Search for the cell housing the specified text and yield its [X, Y] center coordinate. 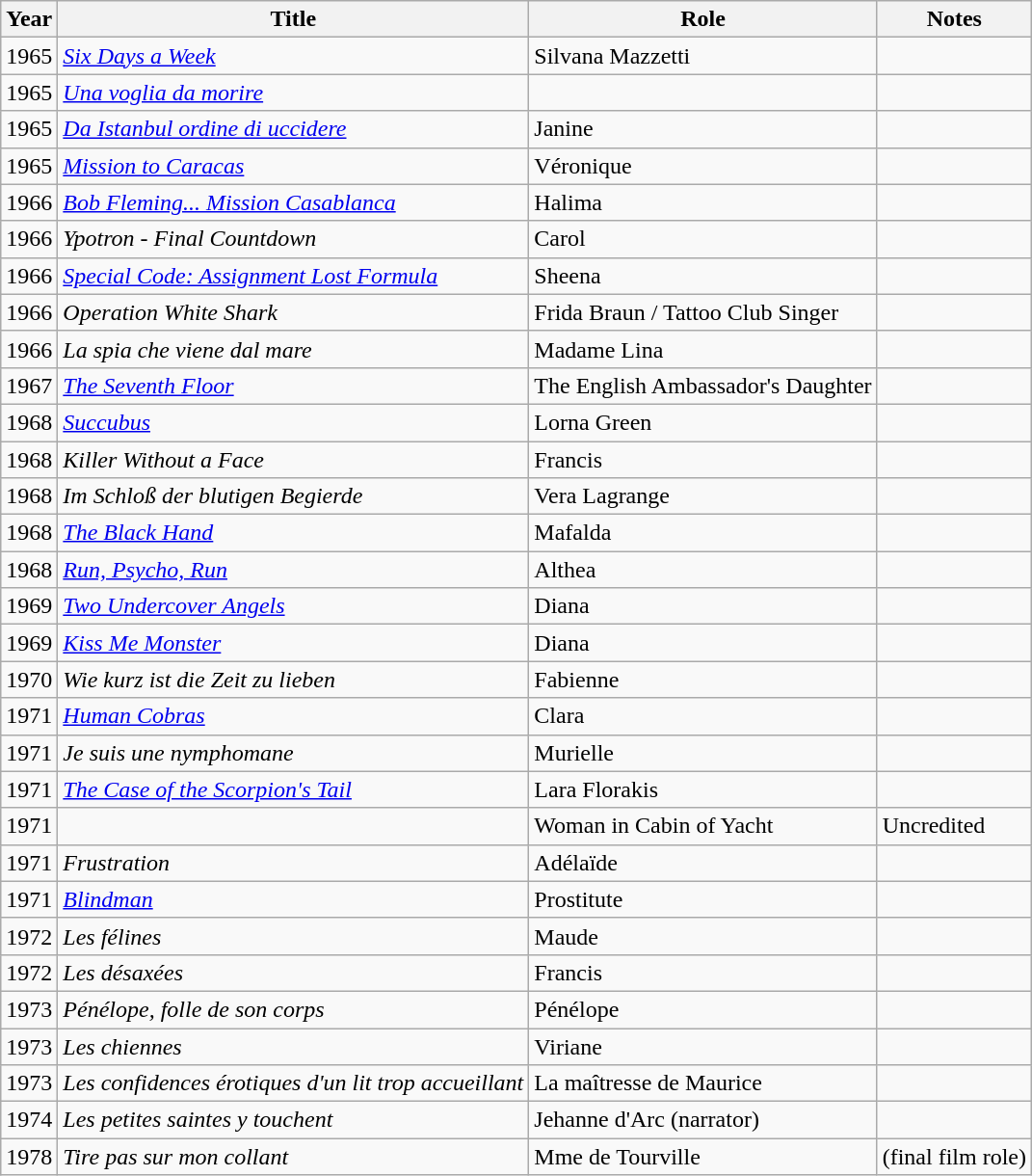
Notes [954, 19]
Ypotron - Final Countdown [293, 239]
Title [293, 19]
Janine [703, 129]
Succubus [293, 422]
Althea [703, 570]
Uncredited [954, 826]
Madame Lina [703, 349]
Prostitute [703, 899]
Silvana Mazzetti [703, 56]
Les félines [293, 936]
Les chiennes [293, 1046]
La maîtresse de Maurice [703, 1083]
Kiss Me Monster [293, 643]
Halima [703, 202]
1974 [29, 1120]
Mafalda [703, 533]
Frustration [293, 863]
Vera Lagrange [703, 496]
Pénélope [703, 1009]
Carol [703, 239]
1967 [29, 386]
Operation White Shark [293, 312]
Mission to Caracas [293, 166]
Les confidences érotiques d'un lit trop accueillant [293, 1083]
Six Days a Week [293, 56]
Tire pas sur mon collant [293, 1157]
The English Ambassador's Daughter [703, 386]
Frida Braun / Tattoo Club Singer [703, 312]
Murielle [703, 753]
Role [703, 19]
Je suis une nymphomane [293, 753]
Véronique [703, 166]
Sheena [703, 276]
Im Schloß der blutigen Begierde [293, 496]
The Case of the Scorpion's Tail [293, 789]
Les petites saintes y touchent [293, 1120]
1978 [29, 1157]
1970 [29, 680]
Les désaxées [293, 973]
Lorna Green [703, 422]
Killer Without a Face [293, 460]
Bob Fleming... Mission Casablanca [293, 202]
Woman in Cabin of Yacht [703, 826]
Maude [703, 936]
The Seventh Floor [293, 386]
The Black Hand [293, 533]
Clara [703, 716]
Human Cobras [293, 716]
Da Istanbul ordine di uccidere [293, 129]
Lara Florakis [703, 789]
Year [29, 19]
(final film role) [954, 1157]
Adélaïde [703, 863]
Jehanne d'Arc (narrator) [703, 1120]
Fabienne [703, 680]
Viriane [703, 1046]
Run, Psycho, Run [293, 570]
La spia che viene dal mare [293, 349]
Wie kurz ist die Zeit zu lieben [293, 680]
Pénélope, folle de son corps [293, 1009]
Special Code: Assignment Lost Formula [293, 276]
Mme de Tourville [703, 1157]
Two Undercover Angels [293, 606]
Blindman [293, 899]
Una voglia da morire [293, 93]
